Detect which cell encompasses the target text, then output its [x, y] center coordinate. 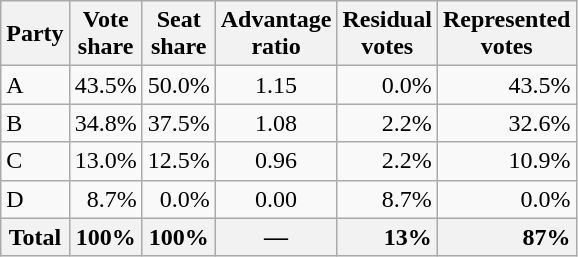
B [35, 123]
Residualvotes [387, 34]
Party [35, 34]
10.9% [506, 161]
Seatshare [178, 34]
50.0% [178, 85]
37.5% [178, 123]
C [35, 161]
0.00 [276, 199]
Advantageratio [276, 34]
1.08 [276, 123]
13.0% [106, 161]
A [35, 85]
13% [387, 237]
12.5% [178, 161]
Representedvotes [506, 34]
Total [35, 237]
Voteshare [106, 34]
0.96 [276, 161]
87% [506, 237]
34.8% [106, 123]
D [35, 199]
— [276, 237]
32.6% [506, 123]
1.15 [276, 85]
